Return [X, Y] of the center of cell containing provided text 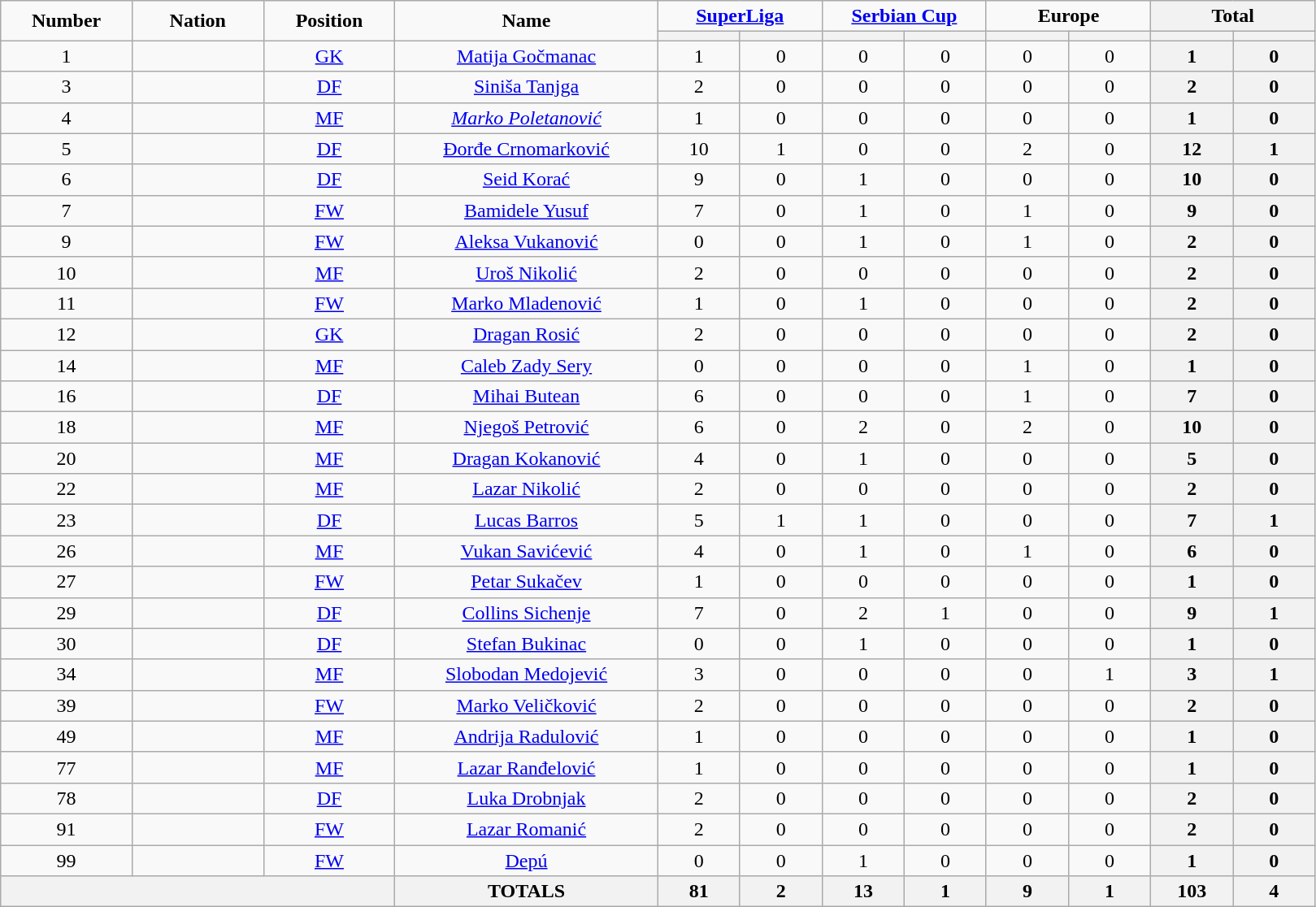
Lazar Romanić [527, 829]
SuperLiga [740, 16]
30 [67, 644]
Nation [198, 21]
22 [67, 489]
Marko Veličković [527, 705]
Depú [527, 861]
103 [1192, 892]
49 [67, 736]
Seid Korać [527, 180]
11 [67, 303]
Europe [1068, 16]
Position [329, 21]
Luka Drobnjak [527, 798]
Caleb Zady Sery [527, 365]
27 [67, 582]
Aleksa Vukanović [527, 241]
91 [67, 829]
Đorđe Crnomarković [527, 149]
Marko Mladenović [527, 303]
Bamidele Yusuf [527, 210]
TOTALS [527, 892]
Lazar Nikolić [527, 489]
Stefan Bukinac [527, 644]
Siniša Tanjga [527, 87]
Serbian Cup [904, 16]
13 [863, 892]
34 [67, 675]
14 [67, 365]
Total [1233, 16]
16 [67, 397]
Matija Gočmanac [527, 56]
39 [67, 705]
Name [527, 21]
18 [67, 427]
77 [67, 767]
29 [67, 613]
Lucas Barros [527, 520]
81 [699, 892]
99 [67, 861]
Petar Sukačev [527, 582]
Number [67, 21]
Dragan Rosić [527, 334]
Mihai Butean [527, 397]
23 [67, 520]
Uroš Nikolić [527, 272]
20 [67, 458]
Andrija Radulović [527, 736]
Marko Poletanović [527, 118]
Dragan Kokanović [527, 458]
Lazar Ranđelović [527, 767]
Collins Sichenje [527, 613]
Vukan Savićević [527, 551]
Njegoš Petrović [527, 427]
78 [67, 798]
26 [67, 551]
Slobodan Medojević [527, 675]
